Find where the given text appears and provide that cell's center as (x, y) coordinate. 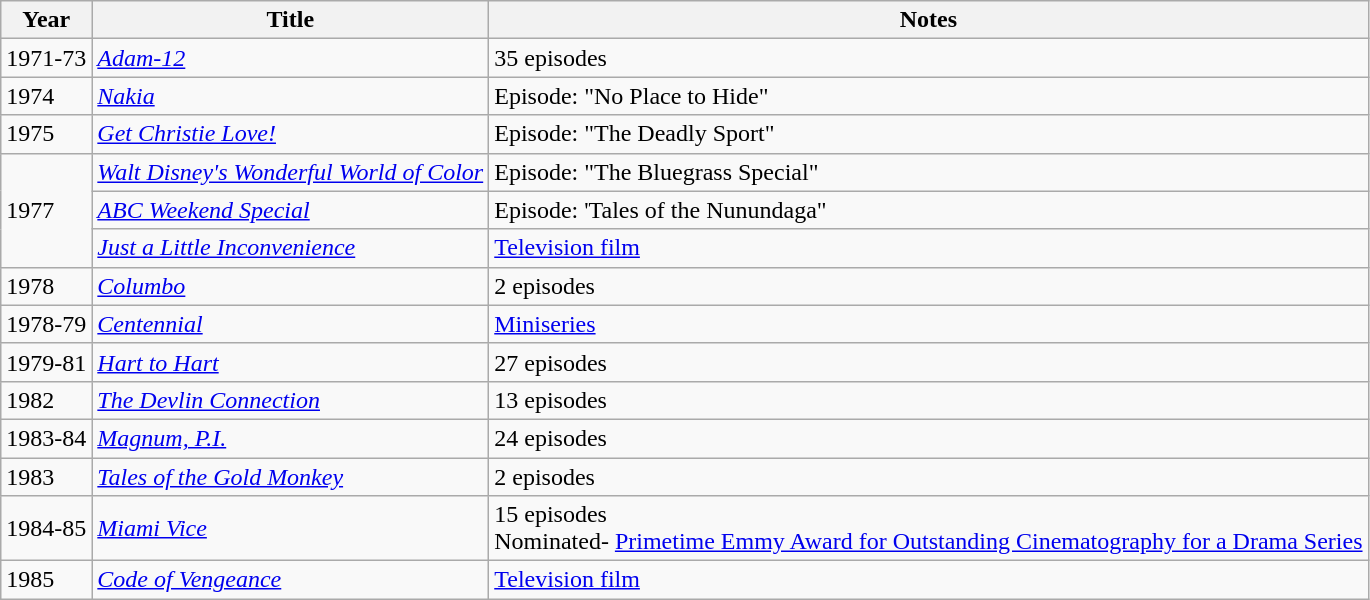
Code of Vengeance (290, 580)
Episode: "The Deadly Sport" (928, 134)
1983-84 (46, 438)
Tales of the Gold Monkey (290, 477)
Miami Vice (290, 528)
1978-79 (46, 324)
15 episodesNominated- Primetime Emmy Award for Outstanding Cinematography for a Drama Series (928, 528)
1977 (46, 210)
Columbo (290, 286)
24 episodes (928, 438)
Magnum, P.I. (290, 438)
1975 (46, 134)
1979-81 (46, 362)
1985 (46, 580)
1984-85 (46, 528)
Adam-12 (290, 58)
1974 (46, 96)
1971-73 (46, 58)
Just a Little Inconvenience (290, 248)
Nakia (290, 96)
Episode: 'Tales of the Nunundaga" (928, 210)
Walt Disney's Wonderful World of Color (290, 172)
13 episodes (928, 400)
Notes (928, 20)
Episode: "No Place to Hide" (928, 96)
27 episodes (928, 362)
Get Christie Love! (290, 134)
1978 (46, 286)
Title (290, 20)
Hart to Hart (290, 362)
35 episodes (928, 58)
1983 (46, 477)
Year (46, 20)
Episode: "The Bluegrass Special" (928, 172)
1982 (46, 400)
The Devlin Connection (290, 400)
Centennial (290, 324)
Miniseries (928, 324)
ABC Weekend Special (290, 210)
